Capture the cell that displays the provided text and extract its (x, y) central coordinate. 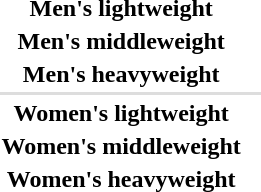
Women's lightweight (121, 113)
Women's middleweight (121, 146)
Men's middleweight (121, 41)
Men's heavyweight (121, 74)
